Return [X, Y] of the center of cell containing provided text 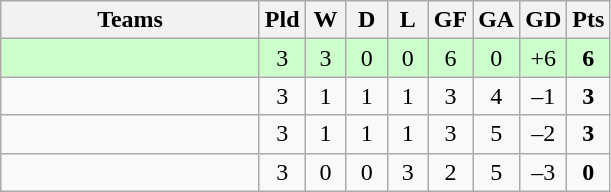
W [326, 20]
GF [450, 20]
–2 [544, 134]
L [408, 20]
–3 [544, 172]
D [366, 20]
+6 [544, 58]
2 [450, 172]
Pts [588, 20]
4 [496, 96]
GA [496, 20]
Pld [282, 20]
–1 [544, 96]
Teams [130, 20]
GD [544, 20]
